Capture the cell that displays the provided text and extract its (X, Y) central coordinate. 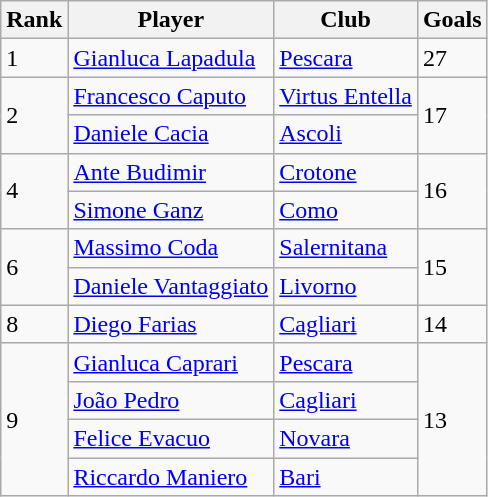
1 (34, 58)
Player (171, 20)
Felice Evacuo (171, 438)
17 (452, 115)
Salernitana (346, 248)
João Pedro (171, 400)
Bari (346, 477)
Daniele Cacia (171, 134)
8 (34, 324)
Livorno (346, 286)
2 (34, 115)
Rank (34, 20)
Como (346, 210)
Simone Ganz (171, 210)
Daniele Vantaggiato (171, 286)
Gianluca Lapadula (171, 58)
4 (34, 191)
Goals (452, 20)
Diego Farias (171, 324)
Massimo Coda (171, 248)
13 (452, 419)
14 (452, 324)
27 (452, 58)
Riccardo Maniero (171, 477)
16 (452, 191)
Ascoli (346, 134)
9 (34, 419)
Ante Budimir (171, 172)
Crotone (346, 172)
Club (346, 20)
15 (452, 267)
Novara (346, 438)
Gianluca Caprari (171, 362)
Virtus Entella (346, 96)
Francesco Caputo (171, 96)
6 (34, 267)
